Find where the given text appears and provide that cell's center as [X, Y] coordinate. 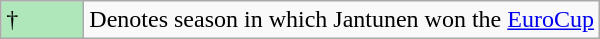
Denotes season in which Jantunen won the EuroCup [342, 20]
† [42, 20]
